Scan for the cell matching the given text and deliver its (x, y) coordinate at center. 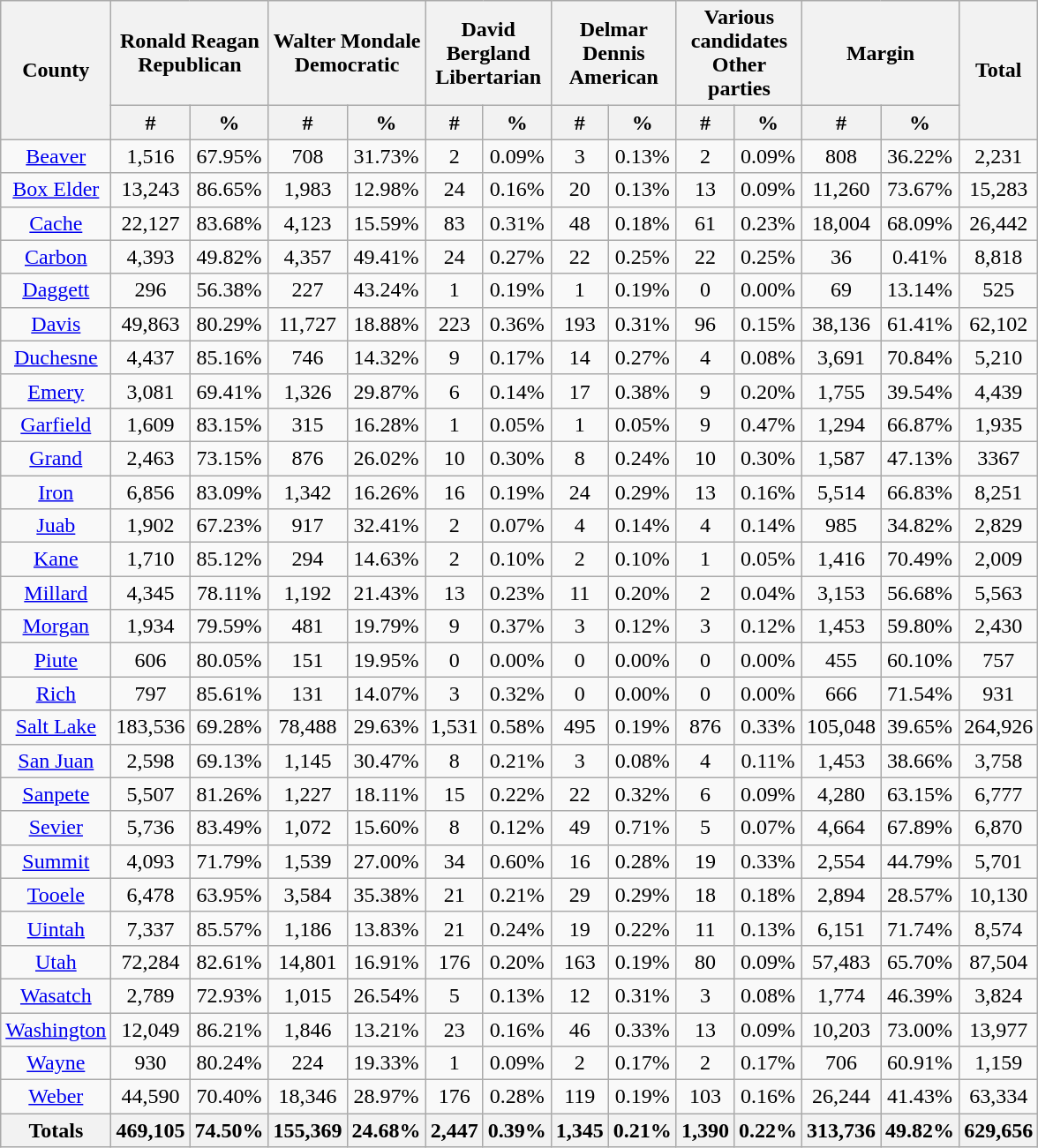
2,598 (150, 761)
73.67% (920, 190)
Grand (56, 458)
0.58% (517, 727)
60.10% (920, 660)
County (56, 71)
6,151 (842, 928)
0.60% (517, 861)
Davis (56, 324)
2,894 (842, 895)
19.33% (387, 1063)
74.50% (229, 1130)
66.87% (920, 424)
Emery (56, 391)
34.82% (920, 526)
6,856 (150, 491)
19.95% (387, 660)
5,563 (999, 593)
224 (307, 1063)
10,130 (999, 895)
0.37% (517, 627)
65.70% (920, 962)
2,231 (999, 156)
931 (999, 694)
8,251 (999, 491)
8,818 (999, 257)
36.22% (920, 156)
151 (307, 660)
49,863 (150, 324)
1,902 (150, 526)
72.93% (229, 995)
1,342 (307, 491)
23 (454, 1030)
80.29% (229, 324)
69 (842, 290)
Total (999, 71)
1,192 (307, 593)
26,442 (999, 223)
66.83% (920, 491)
63.95% (229, 895)
83.49% (229, 828)
2,829 (999, 526)
13,243 (150, 190)
3,824 (999, 995)
985 (842, 526)
69.28% (229, 727)
0.47% (768, 424)
29.63% (387, 727)
706 (842, 1063)
4,345 (150, 593)
0.11% (768, 761)
6,777 (999, 794)
83.15% (229, 424)
27.00% (387, 861)
1,531 (454, 727)
69.41% (229, 391)
1,935 (999, 424)
11,260 (842, 190)
4,664 (842, 828)
6,478 (150, 895)
83.68% (229, 223)
Beaver (56, 156)
87,504 (999, 962)
525 (999, 290)
15,283 (999, 190)
57,483 (842, 962)
71.79% (229, 861)
1,934 (150, 627)
6,870 (999, 828)
227 (307, 290)
Tooele (56, 895)
44,590 (150, 1097)
19.79% (387, 627)
38,136 (842, 324)
85.57% (229, 928)
708 (307, 156)
13.83% (387, 928)
455 (842, 660)
2,447 (454, 1130)
41.43% (920, 1097)
0.15% (768, 324)
83 (454, 223)
48 (579, 223)
3,584 (307, 895)
35.38% (387, 895)
1,516 (150, 156)
Carbon (56, 257)
43.24% (387, 290)
71.54% (920, 694)
1,416 (842, 559)
315 (307, 424)
808 (842, 156)
67.89% (920, 828)
0.36% (517, 324)
163 (579, 962)
56.68% (920, 593)
17 (579, 391)
31.73% (387, 156)
Wayne (56, 1063)
86.21% (229, 1030)
14,801 (307, 962)
13,977 (999, 1030)
Summit (56, 861)
Rich (56, 694)
63,334 (999, 1097)
Wasatch (56, 995)
85.12% (229, 559)
81.26% (229, 794)
2,554 (842, 861)
183,536 (150, 727)
Sanpete (56, 794)
49.41% (387, 257)
39.54% (920, 391)
Iron (56, 491)
11,727 (307, 324)
14.07% (387, 694)
Uintah (56, 928)
82.61% (229, 962)
1,294 (842, 424)
1,587 (842, 458)
155,369 (307, 1130)
1,609 (150, 424)
18.11% (387, 794)
30.47% (387, 761)
26.02% (387, 458)
80.05% (229, 660)
8,574 (999, 928)
1,186 (307, 928)
14.32% (387, 357)
78.11% (229, 593)
294 (307, 559)
67.95% (229, 156)
119 (579, 1097)
28.97% (387, 1097)
86.65% (229, 190)
96 (704, 324)
59.80% (920, 627)
4,093 (150, 861)
4,280 (842, 794)
13.21% (387, 1030)
2,463 (150, 458)
Daggett (56, 290)
4,123 (307, 223)
21.43% (387, 593)
606 (150, 660)
3,691 (842, 357)
10,203 (842, 1030)
1,390 (704, 1130)
3,081 (150, 391)
757 (999, 660)
1,072 (307, 828)
62,102 (999, 324)
Morgan (56, 627)
Walter MondaleDemocratic (347, 53)
2,430 (999, 627)
Garfield (56, 424)
61.41% (920, 324)
72,284 (150, 962)
80.24% (229, 1063)
44.79% (920, 861)
5,210 (999, 357)
79.59% (229, 627)
Delmar DennisAmerican (613, 53)
16.28% (387, 424)
David BerglandLibertarian (488, 53)
1,846 (307, 1030)
1,539 (307, 861)
18 (704, 895)
797 (150, 694)
0.41% (920, 257)
Cache (56, 223)
85.61% (229, 694)
930 (150, 1063)
1,983 (307, 190)
Margin (881, 53)
26,244 (842, 1097)
61 (704, 223)
1,774 (842, 995)
313,736 (842, 1130)
1,345 (579, 1130)
18,004 (842, 223)
12,049 (150, 1030)
73.00% (920, 1030)
28.57% (920, 895)
3367 (999, 458)
1,710 (150, 559)
495 (579, 727)
20 (579, 190)
13.14% (920, 290)
29 (579, 895)
1,755 (842, 391)
29.87% (387, 391)
Weber (56, 1097)
296 (150, 290)
Juab (56, 526)
131 (307, 694)
85.16% (229, 357)
56.38% (229, 290)
5,507 (150, 794)
2,009 (999, 559)
666 (842, 694)
Duchesne (56, 357)
83.09% (229, 491)
36 (842, 257)
47.13% (920, 458)
469,105 (150, 1130)
Washington (56, 1030)
5,701 (999, 861)
4,393 (150, 257)
14.63% (387, 559)
4,357 (307, 257)
15.59% (387, 223)
1,159 (999, 1063)
71.74% (920, 928)
4,439 (999, 391)
18.88% (387, 324)
18,346 (307, 1097)
1,227 (307, 794)
69.13% (229, 761)
4,437 (150, 357)
Totals (56, 1130)
Piute (56, 660)
746 (307, 357)
Utah (56, 962)
Kane (56, 559)
917 (307, 526)
12.98% (387, 190)
264,926 (999, 727)
16.26% (387, 491)
22,127 (150, 223)
San Juan (56, 761)
14 (579, 357)
Various candidatesOther parties (739, 53)
105,048 (842, 727)
70.40% (229, 1097)
3,153 (842, 593)
80 (704, 962)
1,015 (307, 995)
67.23% (229, 526)
32.41% (387, 526)
26.54% (387, 995)
Millard (56, 593)
629,656 (999, 1130)
73.15% (229, 458)
60.91% (920, 1063)
7,337 (150, 928)
46 (579, 1030)
1,145 (307, 761)
68.09% (920, 223)
5,514 (842, 491)
Sevier (56, 828)
1,326 (307, 391)
16.91% (387, 962)
103 (704, 1097)
63.15% (920, 794)
0.71% (643, 828)
12 (579, 995)
0.39% (517, 1130)
5,736 (150, 828)
0.38% (643, 391)
70.49% (920, 559)
38.66% (920, 761)
Salt Lake (56, 727)
46.39% (920, 995)
3,758 (999, 761)
78,488 (307, 727)
15 (454, 794)
0.04% (768, 593)
193 (579, 324)
70.84% (920, 357)
49 (579, 828)
223 (454, 324)
2,789 (150, 995)
15.60% (387, 828)
481 (307, 627)
34 (454, 861)
39.65% (920, 727)
24.68% (387, 1130)
Ronald ReaganRepublican (190, 53)
Box Elder (56, 190)
